Search for the cell housing the specified text and yield its (X, Y) center coordinate. 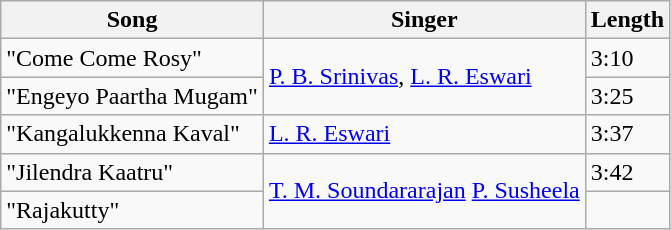
P. B. Srinivas, L. R. Eswari (424, 77)
"Kangalukkenna Kaval" (132, 134)
3:42 (627, 172)
"Engeyo Paartha Mugam" (132, 96)
Song (132, 20)
"Rajakutty" (132, 210)
3:10 (627, 58)
T. M. Soundararajan P. Susheela (424, 191)
3:25 (627, 96)
"Come Come Rosy" (132, 58)
Singer (424, 20)
3:37 (627, 134)
"Jilendra Kaatru" (132, 172)
Length (627, 20)
L. R. Eswari (424, 134)
